Locate the cell with the specified text and output its [x, y] center coordinate. 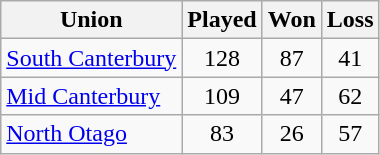
Won [292, 20]
57 [350, 134]
26 [292, 134]
South Canterbury [92, 58]
Played [222, 20]
Loss [350, 20]
North Otago [92, 134]
47 [292, 96]
109 [222, 96]
128 [222, 58]
41 [350, 58]
83 [222, 134]
87 [292, 58]
Mid Canterbury [92, 96]
Union [92, 20]
62 [350, 96]
